Pinpoint the cell where the given text exists, returning its (x, y) midpoint coordinate. 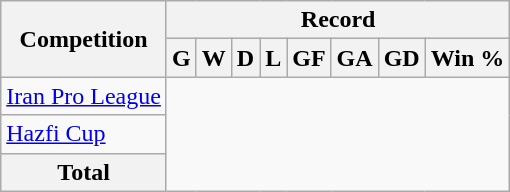
GF (309, 58)
Win % (468, 58)
Iran Pro League (84, 96)
Record (338, 20)
Competition (84, 39)
GA (354, 58)
GD (402, 58)
G (181, 58)
Hazfi Cup (84, 134)
Total (84, 172)
L (274, 58)
D (245, 58)
W (214, 58)
